Return the [x, y] coordinate for the center point of the cell that contains the specified text.  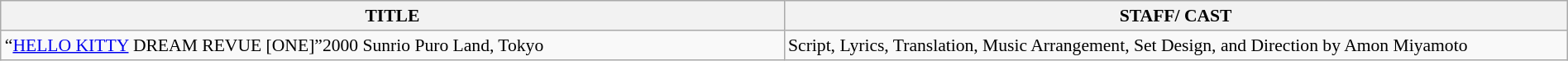
STAFF/ CAST [1176, 16]
Script, Lyrics, Translation, Music Arrangement, Set Design, and Direction by Amon Miyamoto [1176, 45]
TITLE [392, 16]
“HELLO KITTY DREAM REVUE [ONE]”2000 Sunrio Puro Land, Tokyo [392, 45]
